For the text-containing cell, return its midpoint in (X, Y) coordinate format. 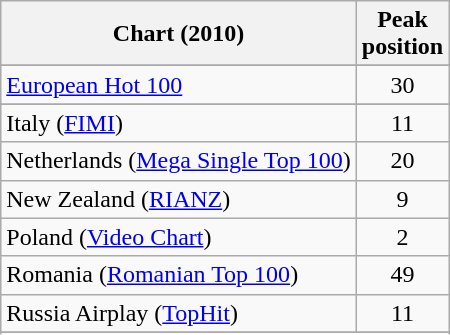
New Zealand (RIANZ) (179, 199)
20 (402, 161)
49 (402, 275)
2 (402, 237)
Chart (2010) (179, 34)
Russia Airplay (TopHit) (179, 313)
European Hot 100 (179, 85)
Netherlands (Mega Single Top 100) (179, 161)
30 (402, 85)
9 (402, 199)
Peakposition (402, 34)
Italy (FIMI) (179, 123)
Romania (Romanian Top 100) (179, 275)
Poland (Video Chart) (179, 237)
